From the cell containing the given text, extract its center point as (x, y) coordinate. 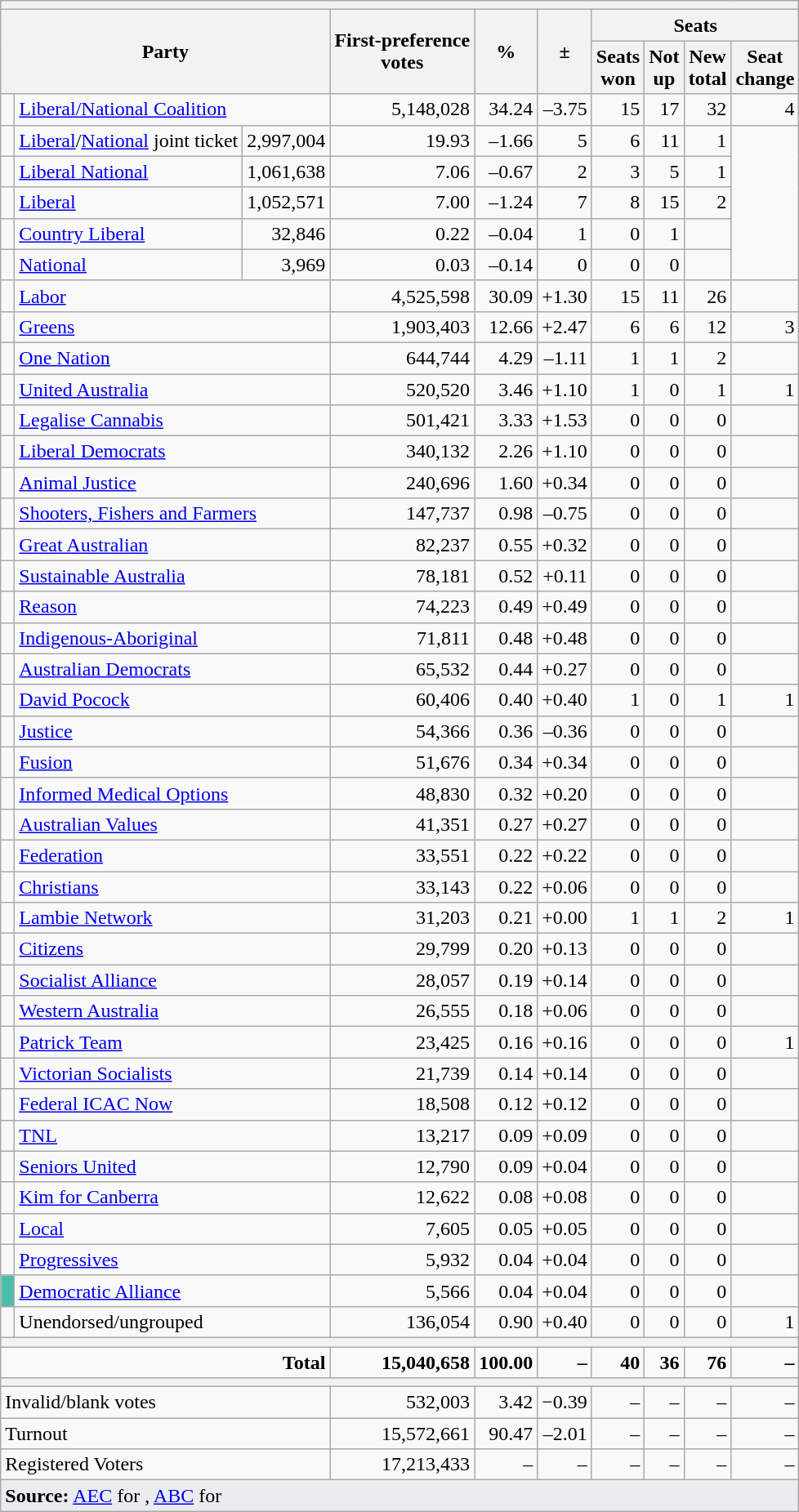
One Nation (172, 358)
National (129, 265)
Lambie Network (172, 918)
Federation (172, 855)
Federal ICAC Now (172, 1104)
Progressives (172, 1260)
48,830 (402, 793)
26,555 (402, 1011)
Local (172, 1229)
136,054 (402, 1322)
644,744 (402, 358)
15,572,661 (402, 1434)
7.00 (402, 203)
Liberal National (129, 172)
0.20 (507, 949)
36 (664, 1362)
78,181 (402, 576)
TNL (172, 1135)
0.12 (507, 1104)
Seniors United (172, 1166)
0.18 (507, 1011)
Country Liberal (129, 234)
+0.13 (565, 949)
+1.30 (565, 296)
0.48 (507, 638)
41,351 (402, 824)
United Australia (172, 390)
520,520 (402, 390)
29,799 (402, 949)
3,969 (286, 265)
Labor (172, 296)
7.06 (402, 172)
+1.53 (565, 421)
% (507, 52)
30.09 (507, 296)
3.46 (507, 390)
+0.48 (565, 638)
82,237 (402, 545)
12.66 (507, 327)
32,846 (286, 234)
Western Australia (172, 1011)
David Pocock (172, 700)
0.44 (507, 669)
Liberal/National Coalition (172, 109)
0.40 (507, 700)
Unendorsed/ungrouped (172, 1322)
Informed Medical Options (172, 793)
18,508 (402, 1104)
51,676 (402, 762)
3.42 (507, 1403)
Invalid/blank votes (165, 1403)
5,148,028 (402, 109)
Liberal (129, 203)
+0.20 (565, 793)
40 (618, 1362)
4 (765, 109)
8 (618, 203)
–0.75 (565, 514)
0.52 (507, 576)
Justice (172, 731)
Liberal Democrats (172, 452)
74,223 (402, 607)
Notup (664, 67)
+0.09 (565, 1135)
13,217 (402, 1135)
Great Australian (172, 545)
4.29 (507, 358)
0.03 (402, 265)
5,932 (402, 1260)
15,040,658 (402, 1362)
Source: AEC for , ABC for (400, 1496)
Patrick Team (172, 1042)
Victorian Socialists (172, 1073)
Sustainable Australia (172, 576)
+0.22 (565, 855)
1,061,638 (286, 172)
0.49 (507, 607)
54,366 (402, 731)
12 (707, 327)
32 (707, 109)
+0.32 (565, 545)
100.00 (507, 1362)
First-preferencevotes (402, 52)
+0.08 (565, 1198)
–2.01 (565, 1434)
Party (165, 52)
–3.75 (565, 109)
0.36 (507, 731)
± (565, 52)
–0.04 (507, 234)
0.16 (507, 1042)
147,737 (402, 514)
0.27 (507, 824)
0.34 (507, 762)
17,213,433 (402, 1465)
0.14 (507, 1073)
23,425 (402, 1042)
Greens (172, 327)
+0.12 (565, 1104)
26 (707, 296)
0.90 (507, 1322)
Australian Democrats (172, 669)
–1.66 (507, 140)
Seatswon (618, 67)
1,052,571 (286, 203)
60,406 (402, 700)
Seatchange (765, 67)
31,203 (402, 918)
2.26 (507, 452)
0.98 (507, 514)
Seats (695, 25)
7,605 (402, 1229)
Fusion (172, 762)
Registered Voters (165, 1465)
Kim for Canberra (172, 1198)
Total (165, 1362)
+2.47 (565, 327)
12,622 (402, 1198)
–1.24 (507, 203)
Citizens (172, 949)
4,525,598 (402, 296)
240,696 (402, 483)
0.55 (507, 545)
21,739 (402, 1073)
0.05 (507, 1229)
+0.05 (565, 1229)
Animal Justice (172, 483)
65,532 (402, 669)
0.19 (507, 980)
28,057 (402, 980)
33,143 (402, 886)
340,132 (402, 452)
501,421 (402, 421)
34.24 (507, 109)
Socialist Alliance (172, 980)
Australian Values (172, 824)
–0.67 (507, 172)
532,003 (402, 1403)
17 (664, 109)
90.47 (507, 1434)
Turnout (165, 1434)
76 (707, 1362)
+0.16 (565, 1042)
−0.39 (565, 1403)
0.21 (507, 918)
7 (565, 203)
12,790 (402, 1166)
Legalise Cannabis (172, 421)
3.33 (507, 421)
1,903,403 (402, 327)
71,811 (402, 638)
+0.49 (565, 607)
+0.00 (565, 918)
5,566 (402, 1291)
0.32 (507, 793)
Christians (172, 886)
Shooters, Fishers and Farmers (172, 514)
33,551 (402, 855)
1.60 (507, 483)
–1.11 (565, 358)
Liberal/National joint ticket (129, 140)
+0.11 (565, 576)
–0.36 (565, 731)
Reason (172, 607)
19.93 (402, 140)
0.08 (507, 1198)
2,997,004 (286, 140)
Democratic Alliance (172, 1291)
Indigenous-Aboriginal (172, 638)
–0.14 (507, 265)
Newtotal (707, 67)
